Determine the [x, y] coordinate at the center of the cell enclosing the given text.  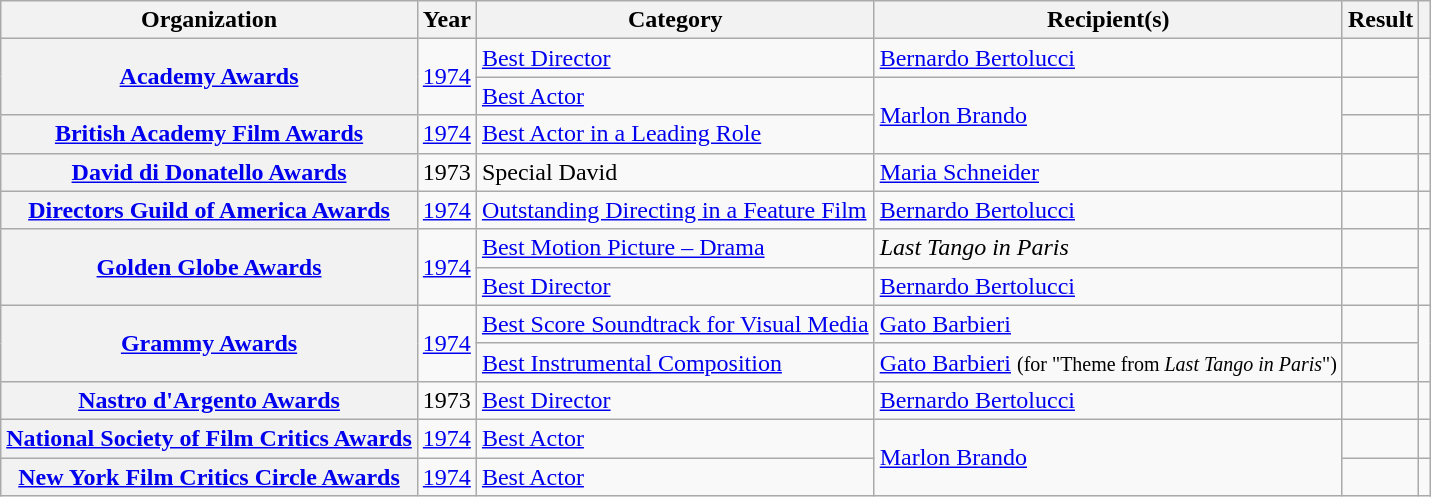
Directors Guild of America Awards [210, 210]
Last Tango in Paris [1108, 248]
National Society of Film Critics Awards [210, 438]
Grammy Awards [210, 343]
Gato Barbieri [1108, 324]
Best Instrumental Composition [675, 362]
Outstanding Directing in a Feature Film [675, 210]
Special David [675, 172]
David di Donatello Awards [210, 172]
Golden Globe Awards [210, 267]
Best Motion Picture – Drama [675, 248]
Category [675, 20]
British Academy Film Awards [210, 134]
Best Score Soundtrack for Visual Media [675, 324]
Result [1380, 20]
Recipient(s) [1108, 20]
Maria Schneider [1108, 172]
Academy Awards [210, 77]
Year [446, 20]
Organization [210, 20]
Gato Barbieri (for "Theme from Last Tango in Paris") [1108, 362]
New York Film Critics Circle Awards [210, 477]
Best Actor in a Leading Role [675, 134]
Nastro d'Argento Awards [210, 400]
